Scan for the cell matching the given text and deliver its [X, Y] coordinate at center. 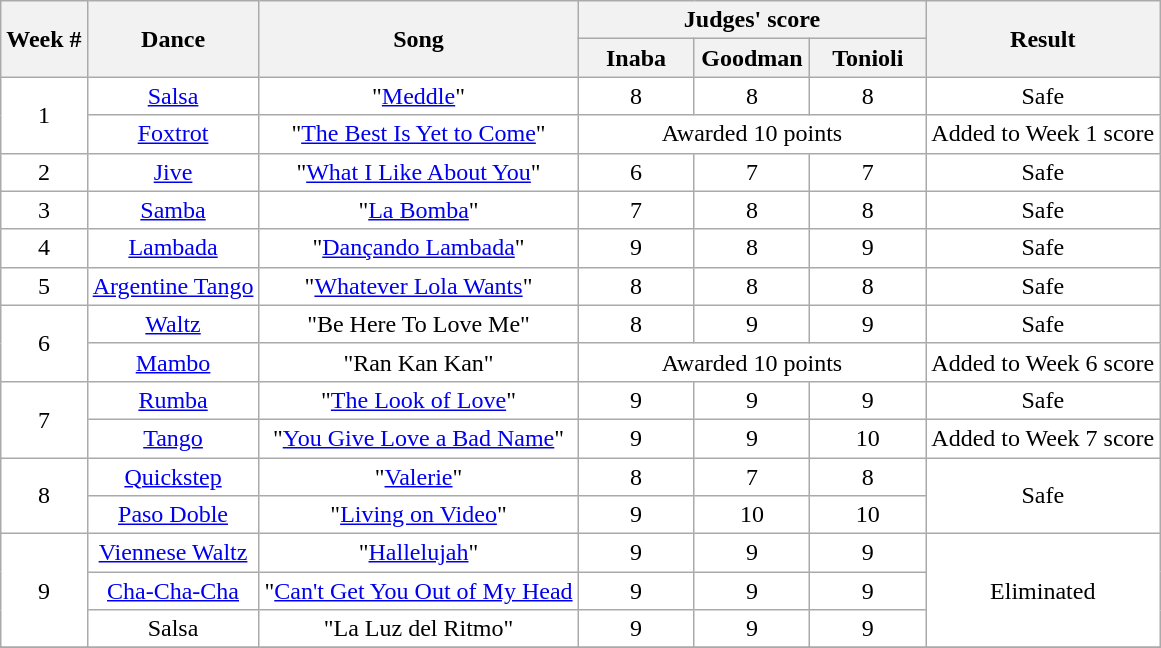
"You Give Love a Bad Name" [418, 438]
"The Look of Love" [418, 400]
"Valerie" [418, 477]
4 [44, 248]
"Hallelujah" [418, 553]
Added to Week 6 score [1043, 362]
Added to Week 7 score [1043, 438]
"La Luz del Ritmo" [418, 629]
Tonioli [868, 58]
"Meddle" [418, 96]
Tango [173, 438]
Viennese Waltz [173, 553]
Samba [173, 210]
Waltz [173, 324]
Paso Doble [173, 515]
"Dançando Lambada" [418, 248]
"Whatever Lola Wants" [418, 286]
Foxtrot [173, 134]
Quickstep [173, 477]
Inaba [636, 58]
"Living on Video" [418, 515]
"Can't Get You Out of My Head [418, 591]
5 [44, 286]
"Ran Kan Kan" [418, 362]
"What I Like About You" [418, 172]
Eliminated [1043, 591]
2 [44, 172]
1 [44, 115]
Judges' score [752, 20]
Result [1043, 39]
Dance [173, 39]
"The Best Is Yet to Come" [418, 134]
Argentine Tango [173, 286]
Lambada [173, 248]
Rumba [173, 400]
Mambo [173, 362]
Week # [44, 39]
Song [418, 39]
Goodman [752, 58]
"La Bomba" [418, 210]
Added to Week 1 score [1043, 134]
Jive [173, 172]
"Be Here To Love Me" [418, 324]
Cha-Cha-Cha [173, 591]
3 [44, 210]
